Pinpoint the cell where the given text exists, returning its [x, y] midpoint coordinate. 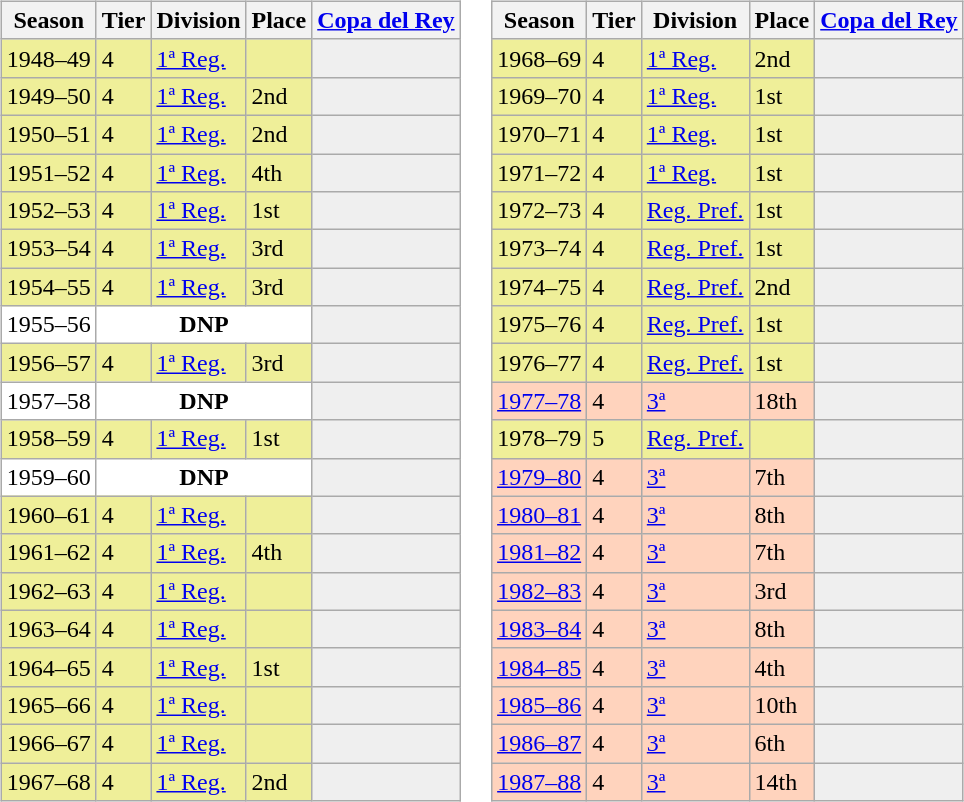
1971–72 [540, 173]
1953–54 [48, 249]
10th [782, 705]
1952–53 [48, 211]
1986–87 [540, 743]
5 [614, 439]
1950–51 [48, 134]
1959–60 [48, 477]
1958–59 [48, 439]
1965–66 [48, 705]
1948–49 [48, 58]
1954–55 [48, 287]
1984–85 [540, 667]
1981–82 [540, 553]
1962–63 [48, 591]
1957–58 [48, 401]
1956–57 [48, 363]
18th [782, 401]
1985–86 [540, 705]
1969–70 [540, 96]
1970–71 [540, 134]
1979–80 [540, 477]
1968–69 [540, 58]
6th [782, 743]
1951–52 [48, 173]
1975–76 [540, 325]
1964–65 [48, 667]
1978–79 [540, 439]
1966–67 [48, 743]
1974–75 [540, 287]
1955–56 [48, 325]
1967–68 [48, 781]
1976–77 [540, 363]
1977–78 [540, 401]
14th [782, 781]
1963–64 [48, 629]
1982–83 [540, 591]
1961–62 [48, 553]
1949–50 [48, 96]
1972–73 [540, 211]
1983–84 [540, 629]
1987–88 [540, 781]
1960–61 [48, 515]
1973–74 [540, 249]
1980–81 [540, 515]
